Determine the (x, y) coordinate at the center of the cell enclosing the given text.  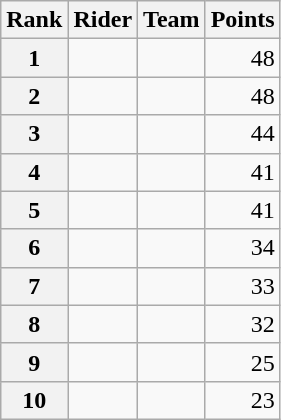
6 (34, 248)
Team (172, 20)
Points (242, 20)
32 (242, 324)
7 (34, 286)
2 (34, 96)
8 (34, 324)
23 (242, 400)
33 (242, 286)
Rank (34, 20)
5 (34, 210)
3 (34, 134)
Rider (103, 20)
9 (34, 362)
4 (34, 172)
34 (242, 248)
44 (242, 134)
25 (242, 362)
1 (34, 58)
10 (34, 400)
